Find where the given text appears and provide that cell's center as [X, Y] coordinate. 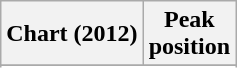
Peakposition [189, 34]
Chart (2012) [72, 34]
